For the text-containing cell, return its midpoint in (X, Y) coordinate format. 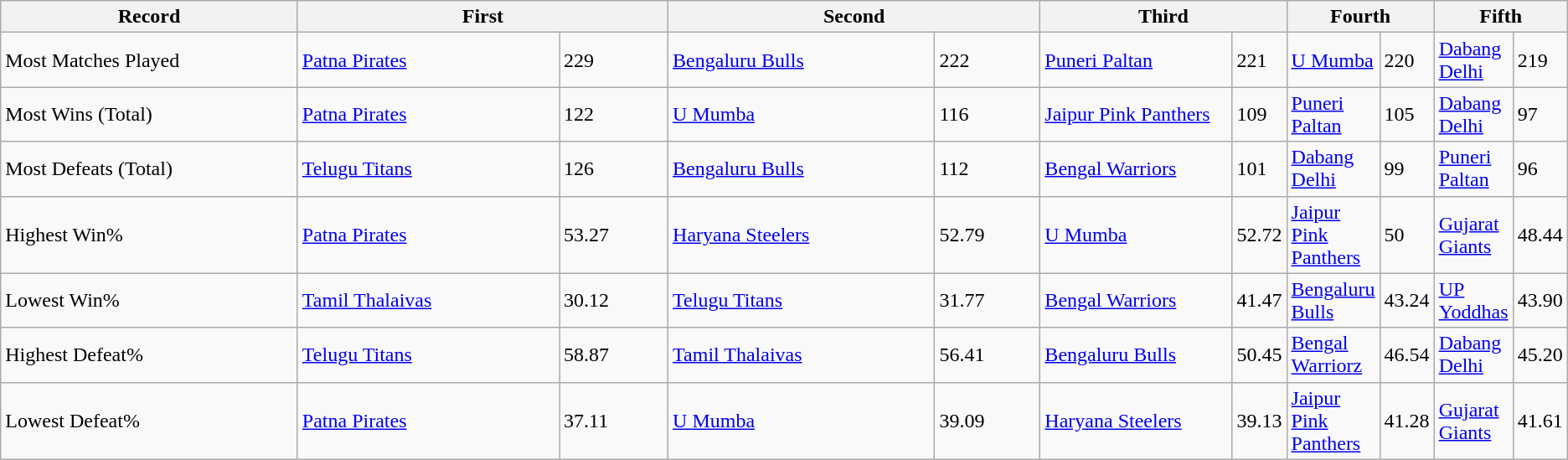
126 (614, 169)
Lowest Defeat% (149, 421)
41.61 (1540, 421)
Second (854, 17)
48.44 (1540, 235)
First (482, 17)
Third (1163, 17)
41.28 (1407, 421)
Lowest Win% (149, 300)
221 (1260, 60)
97 (1540, 114)
52.72 (1260, 235)
Most Defeats (Total) (149, 169)
41.47 (1260, 300)
46.54 (1407, 355)
Fifth (1501, 17)
39.09 (988, 421)
43.90 (1540, 300)
99 (1407, 169)
109 (1260, 114)
UP Yoddhas (1473, 300)
220 (1407, 60)
122 (614, 114)
52.79 (988, 235)
45.20 (1540, 355)
222 (988, 60)
53.27 (614, 235)
31.77 (988, 300)
229 (614, 60)
105 (1407, 114)
Highest Defeat% (149, 355)
Record (149, 17)
112 (988, 169)
101 (1260, 169)
30.12 (614, 300)
43.24 (1407, 300)
Bengal Warriorz (1333, 355)
37.11 (614, 421)
116 (988, 114)
39.13 (1260, 421)
58.87 (614, 355)
96 (1540, 169)
Most Wins (Total) (149, 114)
Most Matches Played (149, 60)
50 (1407, 235)
Highest Win% (149, 235)
219 (1540, 60)
56.41 (988, 355)
50.45 (1260, 355)
Fourth (1360, 17)
